Search for the cell housing the specified text and yield its [X, Y] center coordinate. 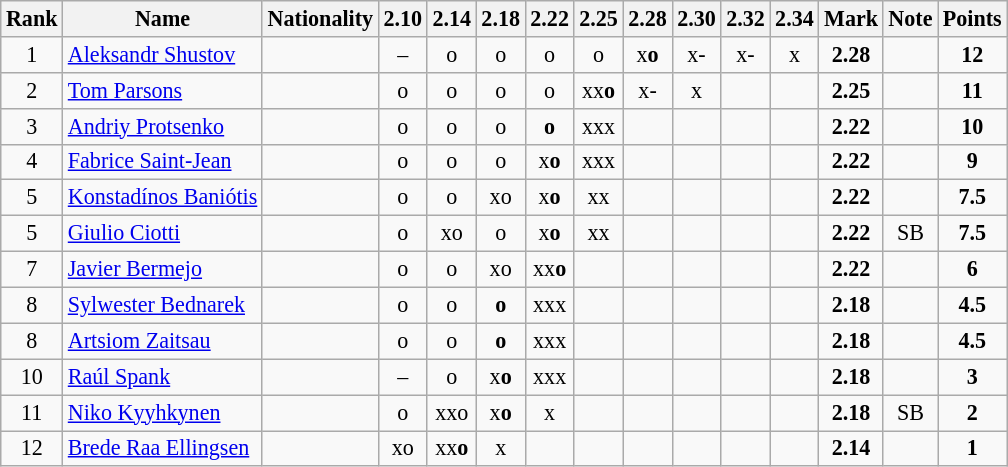
Nationality [320, 18]
Artsiom Zaitsau [163, 341]
Mark [851, 18]
Rank [32, 18]
2.10 [402, 18]
6 [972, 269]
Giulio Ciotti [163, 233]
Konstadínos Baniótis [163, 198]
Raúl Spank [163, 377]
Sylwester Bednarek [163, 305]
Points [972, 18]
9 [972, 162]
4 [32, 162]
Niko Kyyhkynen [163, 412]
2.32 [746, 18]
Javier Bermejo [163, 269]
Note [910, 18]
Fabrice Saint-Jean [163, 162]
Tom Parsons [163, 90]
2.34 [794, 18]
7 [32, 269]
Brede Raa Ellingsen [163, 448]
2.30 [696, 18]
Name [163, 18]
Aleksandr Shustov [163, 54]
Andriy Protsenko [163, 126]
